Search for the cell housing the specified text and yield its [X, Y] center coordinate. 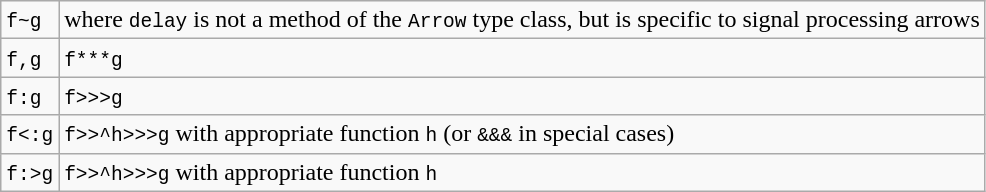
f~g [30, 20]
where delay is not a method of the Arrow type class, but is specific to signal processing arrows [522, 20]
f>>>g [522, 96]
f>>^h>>>g with appropriate function h (or &&& in special cases) [522, 134]
f>>^h>>>g with appropriate function h [522, 172]
f:g [30, 96]
f<:g [30, 134]
f,g [30, 58]
f***g [522, 58]
f:>g [30, 172]
